For the text-containing cell, return its midpoint in (X, Y) coordinate format. 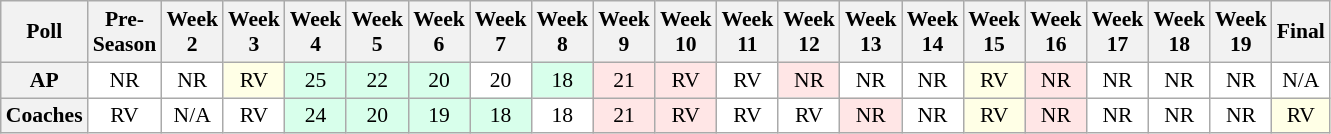
Week15 (994, 32)
Week4 (316, 32)
Coaches (44, 116)
Pre-Season (125, 32)
AP (44, 80)
Week12 (809, 32)
Week7 (501, 32)
Week19 (1241, 32)
Week2 (192, 32)
25 (316, 80)
22 (377, 80)
Week17 (1118, 32)
Week18 (1179, 32)
Week3 (254, 32)
Week10 (686, 32)
Week9 (624, 32)
19 (439, 116)
Week5 (377, 32)
Week11 (748, 32)
Week6 (439, 32)
24 (316, 116)
Week13 (871, 32)
Week8 (562, 32)
Final (1301, 32)
Week14 (933, 32)
Poll (44, 32)
Week16 (1056, 32)
